Pinpoint the cell where the given text exists, returning its (x, y) midpoint coordinate. 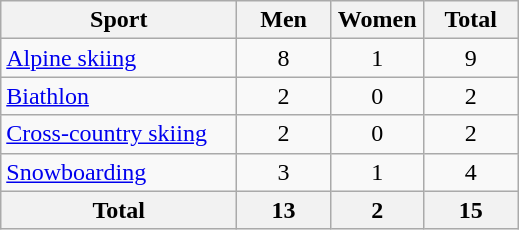
15 (471, 210)
Alpine skiing (119, 58)
13 (284, 210)
Snowboarding (119, 172)
Women (377, 20)
3 (284, 172)
8 (284, 58)
4 (471, 172)
9 (471, 58)
Cross-country skiing (119, 134)
Biathlon (119, 96)
Sport (119, 20)
Men (284, 20)
